Find where the given text appears and provide that cell's center as [x, y] coordinate. 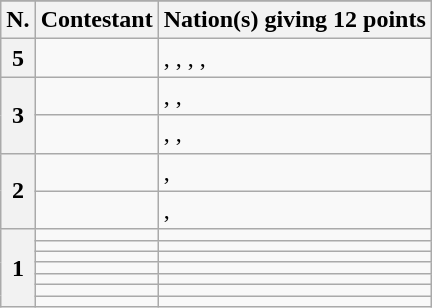
1 [18, 268]
N. [18, 20]
Contestant [96, 20]
5 [18, 58]
Nation(s) giving 12 points [294, 20]
2 [18, 191]
, , , , [294, 58]
3 [18, 115]
